Find where the given text appears and provide that cell's center as (x, y) coordinate. 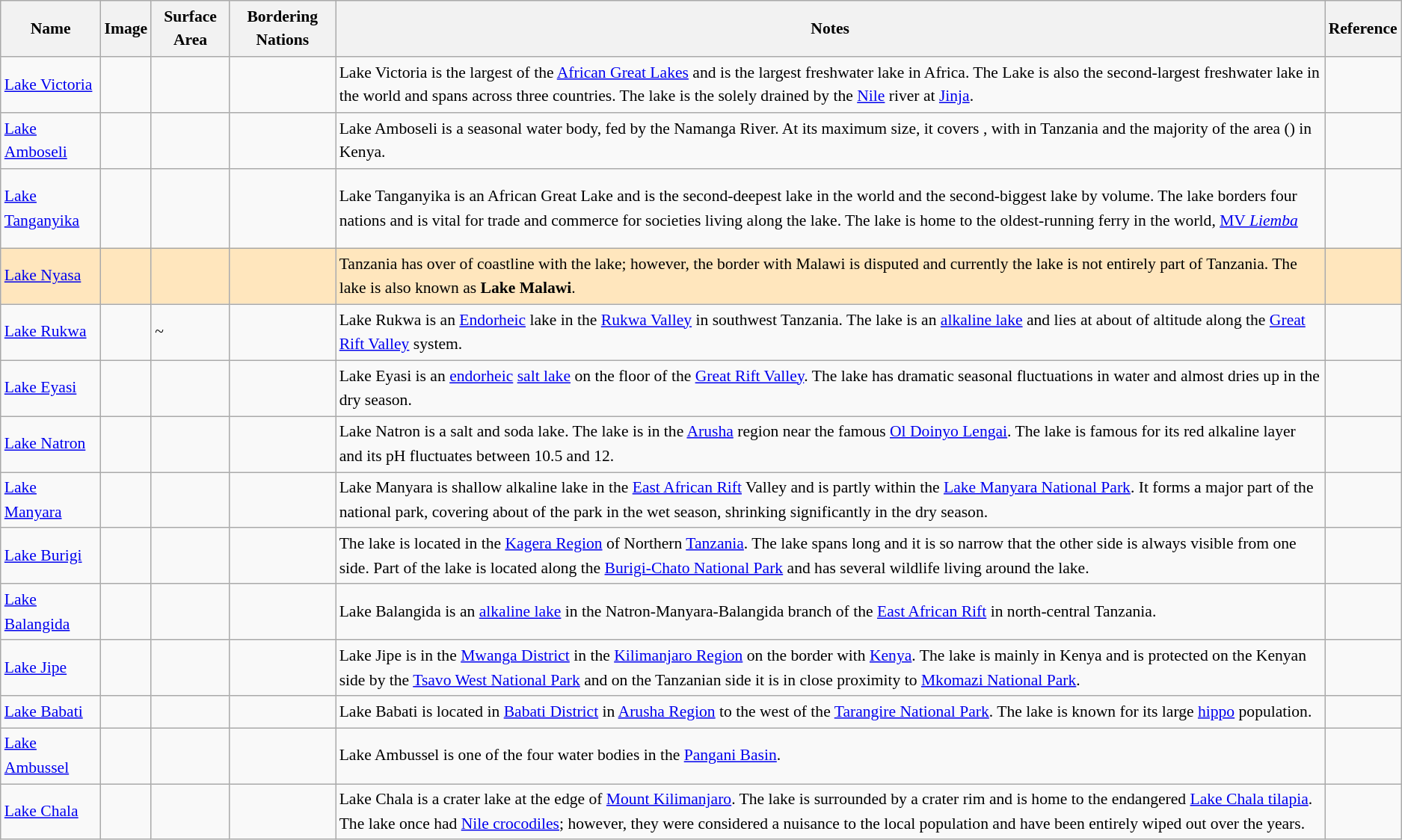
Lake Ambussel (51, 756)
Lake Balangida is an alkaline lake in the Natron-Manyara-Balangida branch of the East African Rift in north-central Tanzania. (830, 613)
Lake Babati (51, 713)
Lake Tanganyika (51, 209)
Lake Victoria (51, 85)
Lake Eyasi (51, 389)
Lake Chala (51, 812)
Lake Balangida (51, 613)
~ (190, 332)
Reference (1363, 28)
Lake Amboseli (51, 140)
Lake Burigi (51, 556)
Bordering Nations (283, 28)
Lake Manyara (51, 501)
Lake Natron (51, 444)
Lake Ambussel is one of the four water bodies in the Pangani Basin. (830, 756)
Image (126, 28)
Lake Rukwa (51, 332)
Name (51, 28)
Lake Jipe (51, 668)
Notes (830, 28)
Surface Area (190, 28)
Lake Nyasa (51, 277)
